Identify which cell holds the provided text, then report its (x, y) central coordinate. 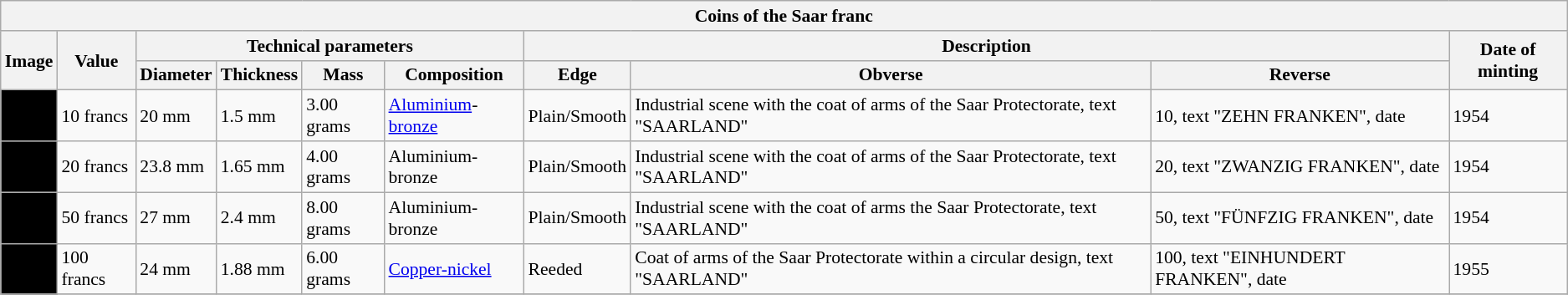
20 francs (96, 167)
Edge (578, 75)
10, text "ZEHN FRANKEN", date (1300, 115)
Reverse (1300, 75)
Diameter (176, 75)
1955 (1507, 269)
Value (96, 60)
Coat of arms of the Saar Protectorate within a circular design, text "SAARLAND" (891, 269)
Technical parameters (329, 46)
50 francs (96, 217)
3.00 grams (343, 115)
Image (29, 60)
1.88 mm (259, 269)
1.5 mm (259, 115)
Reeded (578, 269)
20 mm (176, 115)
Mass (343, 75)
2.4 mm (259, 217)
8.00 grams (343, 217)
Coins of the Saar franc (784, 16)
4.00 grams (343, 167)
50, text "FÜNFZIG FRANKEN", date (1300, 217)
20, text "ZWANZIG FRANKEN", date (1300, 167)
10 francs (96, 115)
Obverse (891, 75)
27 mm (176, 217)
100 francs (96, 269)
6.00 grams (343, 269)
Composition (455, 75)
1.65 mm (259, 167)
Industrial scene with the coat of arms the Saar Protectorate, text "SAARLAND" (891, 217)
Copper-nickel (455, 269)
Description (987, 46)
24 mm (176, 269)
23.8 mm (176, 167)
100, text "EINHUNDERT FRANKEN", date (1300, 269)
Date of minting (1507, 60)
Thickness (259, 75)
